For the text-containing cell, return its midpoint in (x, y) coordinate format. 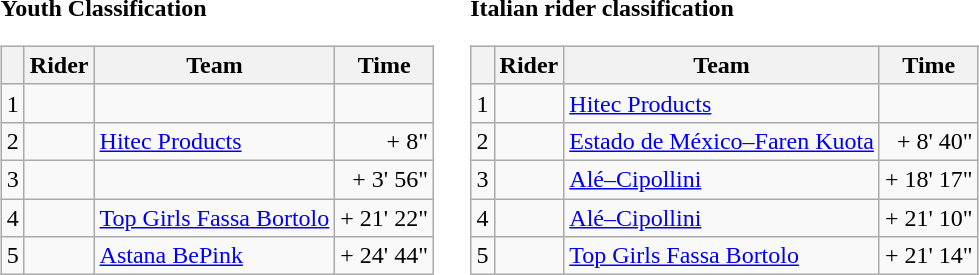
+ 3' 56" (384, 179)
Estado de México–Faren Kuota (722, 141)
+ 24' 44" (384, 256)
+ 18' 17" (928, 179)
+ 21' 10" (928, 217)
Astana BePink (214, 256)
+ 8' 40" (928, 141)
+ 21' 22" (384, 217)
+ 21' 14" (928, 256)
+ 8" (384, 141)
